Find where the given text appears and provide that cell's center as (X, Y) coordinate. 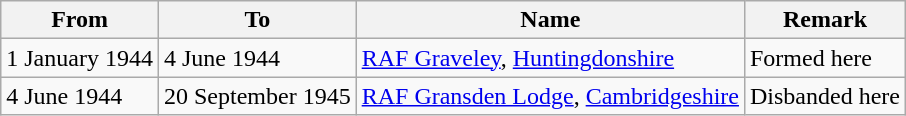
To (257, 20)
RAF Gransden Lodge, Cambridgeshire (550, 96)
Disbanded here (824, 96)
RAF Graveley, Huntingdonshire (550, 58)
Formed here (824, 58)
Remark (824, 20)
1 January 1944 (80, 58)
From (80, 20)
20 September 1945 (257, 96)
Name (550, 20)
